Search for the cell housing the specified text and yield its [X, Y] center coordinate. 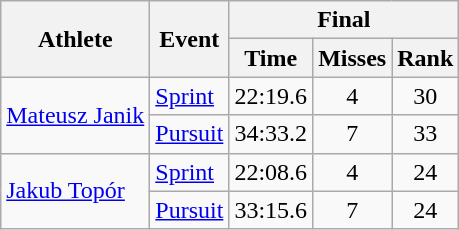
Final [344, 20]
Athlete [76, 39]
Event [190, 39]
Misses [352, 58]
Rank [426, 58]
Jakub Topór [76, 191]
22:19.6 [271, 96]
34:33.2 [271, 134]
33:15.6 [271, 210]
Mateusz Janik [76, 115]
Time [271, 58]
22:08.6 [271, 172]
33 [426, 134]
30 [426, 96]
